Pinpoint the cell where the given text exists, returning its [X, Y] midpoint coordinate. 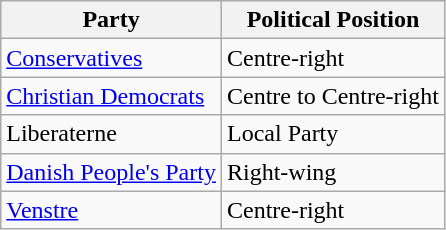
Danish People's Party [112, 172]
Party [112, 20]
Liberaterne [112, 134]
Right-wing [332, 172]
Centre to Centre-right [332, 96]
Christian Democrats [112, 96]
Conservatives [112, 58]
Local Party [332, 134]
Political Position [332, 20]
Venstre [112, 210]
